Find where the given text appears and provide that cell's center as [X, Y] coordinate. 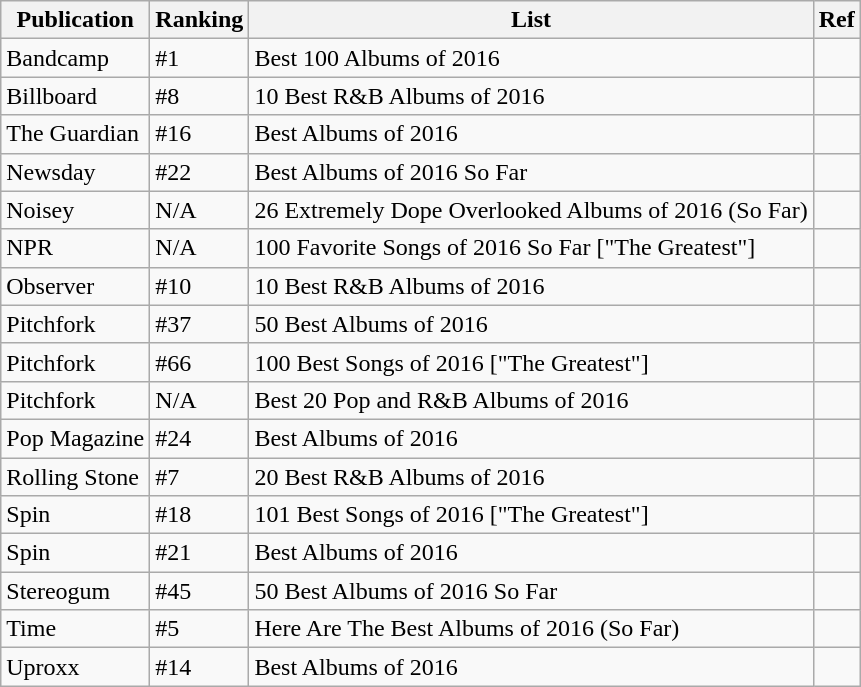
Publication [76, 20]
50 Best Albums of 2016 So Far [531, 591]
Uproxx [76, 667]
#37 [200, 324]
100 Favorite Songs of 2016 So Far ["The Greatest"] [531, 248]
Stereogum [76, 591]
Best 100 Albums of 2016 [531, 58]
Time [76, 629]
#24 [200, 438]
#16 [200, 134]
#5 [200, 629]
Newsday [76, 172]
#66 [200, 362]
Here Are The Best Albums of 2016 (So Far) [531, 629]
Best 20 Pop and R&B Albums of 2016 [531, 400]
Rolling Stone [76, 477]
#1 [200, 58]
Billboard [76, 96]
#45 [200, 591]
Pop Magazine [76, 438]
NPR [76, 248]
#22 [200, 172]
Observer [76, 286]
#7 [200, 477]
Ref [836, 20]
#10 [200, 286]
50 Best Albums of 2016 [531, 324]
Noisey [76, 210]
Best Albums of 2016 So Far [531, 172]
List [531, 20]
The Guardian [76, 134]
100 Best Songs of 2016 ["The Greatest"] [531, 362]
26 Extremely Dope Overlooked Albums of 2016 (So Far) [531, 210]
20 Best R&B Albums of 2016 [531, 477]
#14 [200, 667]
101 Best Songs of 2016 ["The Greatest"] [531, 515]
Bandcamp [76, 58]
Ranking [200, 20]
#21 [200, 553]
#8 [200, 96]
#18 [200, 515]
